Scan for the cell matching the given text and deliver its [X, Y] coordinate at center. 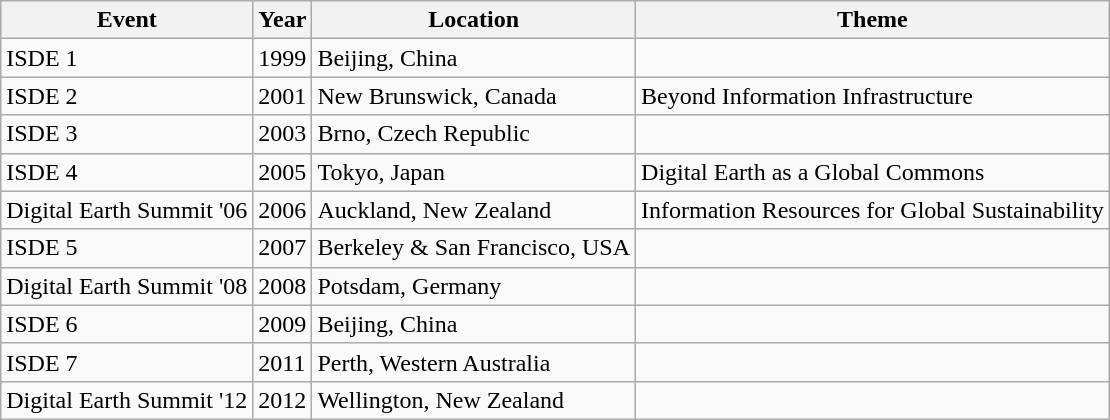
2012 [282, 400]
Digital Earth Summit '08 [127, 286]
ISDE 1 [127, 58]
Theme [873, 20]
2008 [282, 286]
Event [127, 20]
Location [474, 20]
2006 [282, 210]
ISDE 2 [127, 96]
2011 [282, 362]
ISDE 3 [127, 134]
Auckland, New Zealand [474, 210]
2005 [282, 172]
Brno, Czech Republic [474, 134]
2007 [282, 248]
Digital Earth as a Global Commons [873, 172]
Digital Earth Summit '06 [127, 210]
ISDE 4 [127, 172]
1999 [282, 58]
2009 [282, 324]
ISDE 7 [127, 362]
2001 [282, 96]
Perth, Western Australia [474, 362]
Information Resources for Global Sustainability [873, 210]
Beyond Information Infrastructure [873, 96]
Year [282, 20]
New Brunswick, Canada [474, 96]
2003 [282, 134]
Potsdam, Germany [474, 286]
Tokyo, Japan [474, 172]
Berkeley & San Francisco, USA [474, 248]
ISDE 6 [127, 324]
ISDE 5 [127, 248]
Wellington, New Zealand [474, 400]
Digital Earth Summit '12 [127, 400]
